Capture the cell that displays the provided text and extract its [x, y] central coordinate. 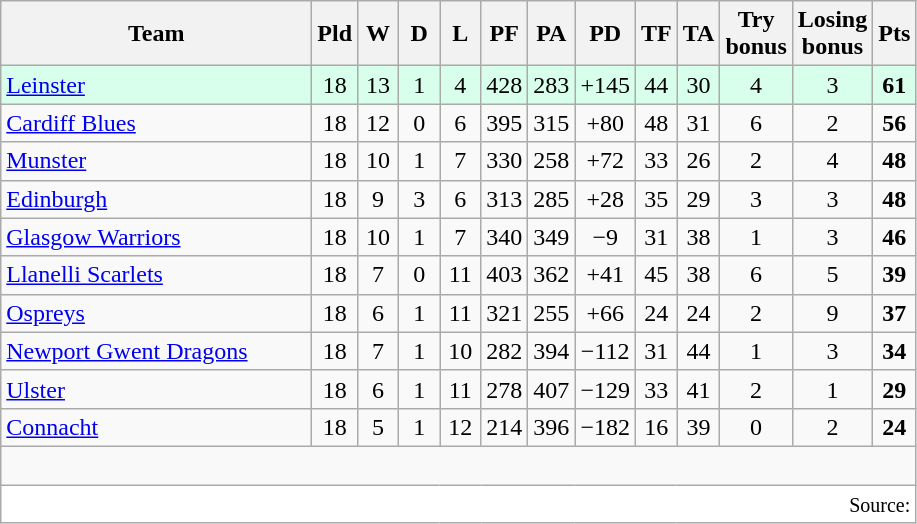
362 [552, 275]
37 [894, 313]
L [460, 34]
Pld [335, 34]
Connacht [156, 427]
+80 [606, 123]
Cardiff Blues [156, 123]
395 [504, 123]
Losing bonus [832, 34]
Leinster [156, 85]
394 [552, 351]
330 [504, 161]
+72 [606, 161]
16 [656, 427]
−9 [606, 237]
13 [378, 85]
+41 [606, 275]
Edinburgh [156, 199]
Newport Gwent Dragons [156, 351]
35 [656, 199]
428 [504, 85]
26 [698, 161]
Glasgow Warriors [156, 237]
407 [552, 389]
PF [504, 34]
+28 [606, 199]
Team [156, 34]
321 [504, 313]
285 [552, 199]
283 [552, 85]
PD [606, 34]
30 [698, 85]
Ospreys [156, 313]
214 [504, 427]
403 [504, 275]
W [378, 34]
34 [894, 351]
TA [698, 34]
Pts [894, 34]
255 [552, 313]
278 [504, 389]
PA [552, 34]
258 [552, 161]
Llanelli Scarlets [156, 275]
−129 [606, 389]
−182 [606, 427]
TF [656, 34]
45 [656, 275]
−112 [606, 351]
282 [504, 351]
56 [894, 123]
D [420, 34]
315 [552, 123]
+145 [606, 85]
+66 [606, 313]
Source: [458, 503]
41 [698, 389]
61 [894, 85]
340 [504, 237]
396 [552, 427]
Try bonus [756, 34]
Munster [156, 161]
349 [552, 237]
Ulster [156, 389]
313 [504, 199]
46 [894, 237]
